Determine the (X, Y) coordinate at the center of the cell enclosing the given text.  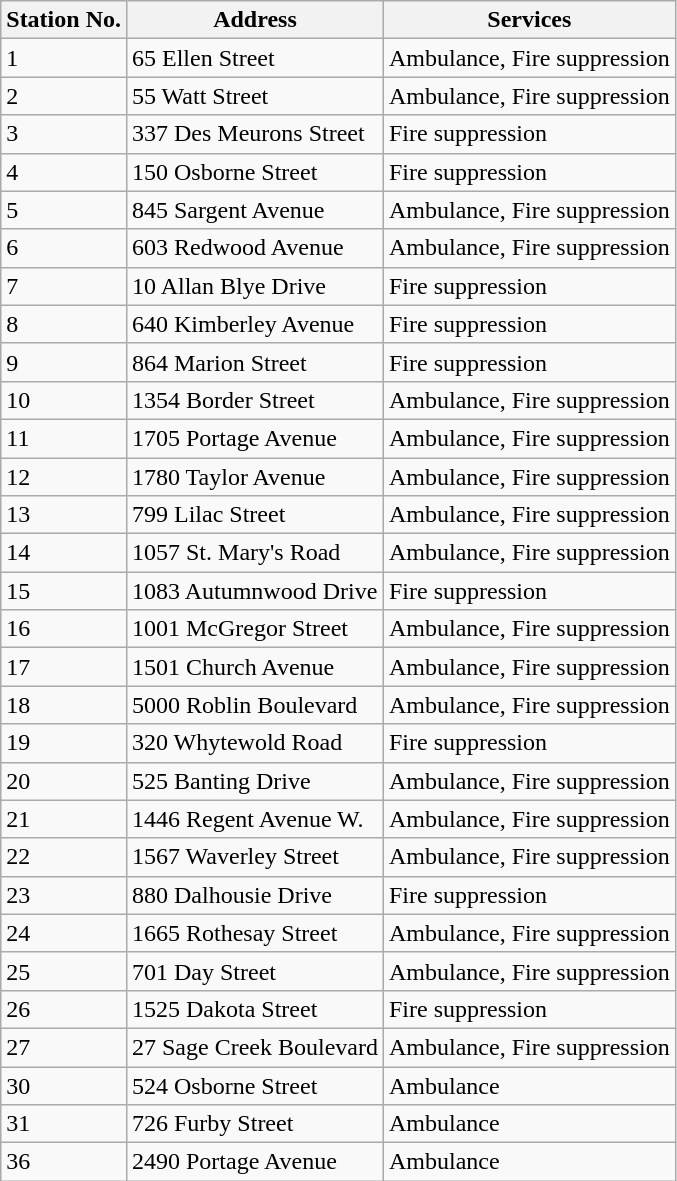
1665 Rothesay Street (254, 933)
5 (64, 210)
1525 Dakota Street (254, 1009)
1 (64, 58)
23 (64, 895)
1446 Regent Avenue W. (254, 819)
22 (64, 857)
150 Osborne Street (254, 172)
Station No. (64, 20)
25 (64, 971)
15 (64, 591)
19 (64, 743)
525 Banting Drive (254, 781)
2 (64, 96)
16 (64, 629)
14 (64, 553)
27 Sage Creek Boulevard (254, 1047)
21 (64, 819)
1501 Church Avenue (254, 667)
3 (64, 134)
1780 Taylor Avenue (254, 477)
1354 Border Street (254, 400)
5000 Roblin Boulevard (254, 705)
10 Allan Blye Drive (254, 286)
640 Kimberley Avenue (254, 324)
55 Watt Street (254, 96)
603 Redwood Avenue (254, 248)
701 Day Street (254, 971)
1083 Autumnwood Drive (254, 591)
799 Lilac Street (254, 515)
4 (64, 172)
6 (64, 248)
13 (64, 515)
Services (529, 20)
27 (64, 1047)
337 Des Meurons Street (254, 134)
1001 McGregor Street (254, 629)
Address (254, 20)
726 Furby Street (254, 1124)
1567 Waverley Street (254, 857)
30 (64, 1085)
1705 Portage Avenue (254, 438)
26 (64, 1009)
320 Whytewold Road (254, 743)
20 (64, 781)
524 Osborne Street (254, 1085)
8 (64, 324)
18 (64, 705)
31 (64, 1124)
24 (64, 933)
880 Dalhousie Drive (254, 895)
12 (64, 477)
9 (64, 362)
65 Ellen Street (254, 58)
7 (64, 286)
11 (64, 438)
845 Sargent Avenue (254, 210)
10 (64, 400)
36 (64, 1162)
17 (64, 667)
864 Marion Street (254, 362)
2490 Portage Avenue (254, 1162)
1057 St. Mary's Road (254, 553)
